Determine the (X, Y) coordinate at the center of the cell enclosing the given text.  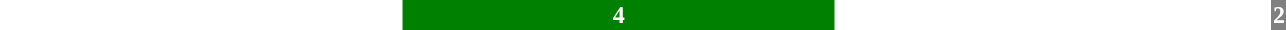
4 (618, 15)
